Pinpoint the cell where the given text exists, returning its [x, y] midpoint coordinate. 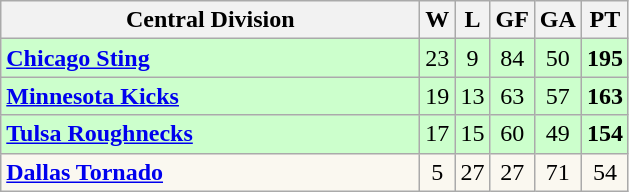
195 [604, 58]
60 [512, 134]
71 [558, 172]
Central Division [210, 20]
19 [438, 96]
49 [558, 134]
54 [604, 172]
Dallas Tornado [210, 172]
50 [558, 58]
154 [604, 134]
Chicago Sting [210, 58]
163 [604, 96]
13 [472, 96]
L [472, 20]
Tulsa Roughnecks [210, 134]
15 [472, 134]
GA [558, 20]
GF [512, 20]
84 [512, 58]
9 [472, 58]
17 [438, 134]
63 [512, 96]
PT [604, 20]
5 [438, 172]
W [438, 20]
23 [438, 58]
Minnesota Kicks [210, 96]
57 [558, 96]
